Extract the (x, y) coordinate from the center of the cell holding the provided text.  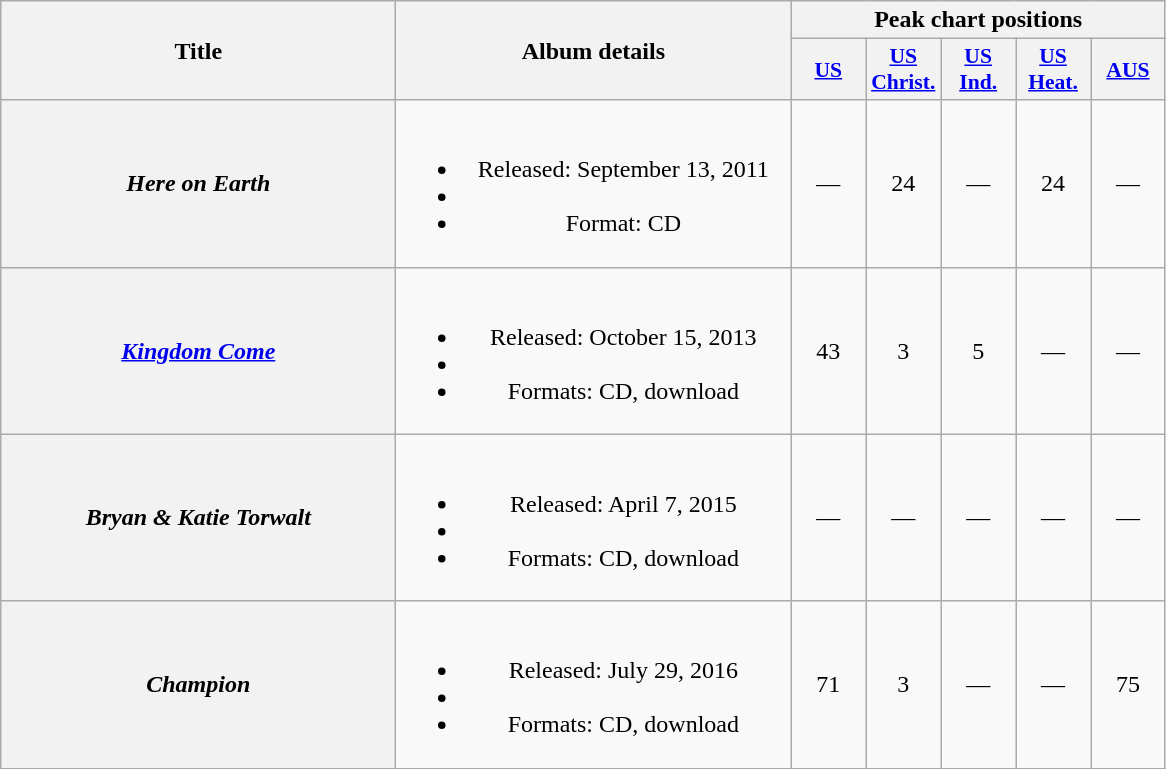
Here on Earth (198, 184)
Album details (594, 50)
Released: April 7, 2015Formats: CD, download (594, 518)
Released: September 13, 2011Format: CD (594, 184)
AUS (1128, 70)
USInd. (978, 70)
Released: July 29, 2016Formats: CD, download (594, 684)
5 (978, 350)
71 (828, 684)
Bryan & Katie Torwalt (198, 518)
Released: October 15, 2013Formats: CD, download (594, 350)
USHeat. (1054, 70)
Title (198, 50)
Kingdom Come (198, 350)
Champion (198, 684)
43 (828, 350)
US (828, 70)
75 (1128, 684)
Peak chart positions (978, 20)
USChrist. (904, 70)
